From the cell containing the given text, extract its center point as [x, y] coordinate. 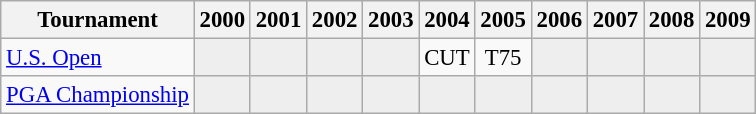
T75 [503, 58]
2007 [615, 20]
CUT [447, 58]
2004 [447, 20]
2000 [222, 20]
2006 [559, 20]
PGA Championship [98, 95]
2005 [503, 20]
U.S. Open [98, 58]
2002 [335, 20]
2009 [728, 20]
2008 [672, 20]
2001 [278, 20]
2003 [391, 20]
Tournament [98, 20]
